Determine the (x, y) coordinate at the center of the cell enclosing the given text.  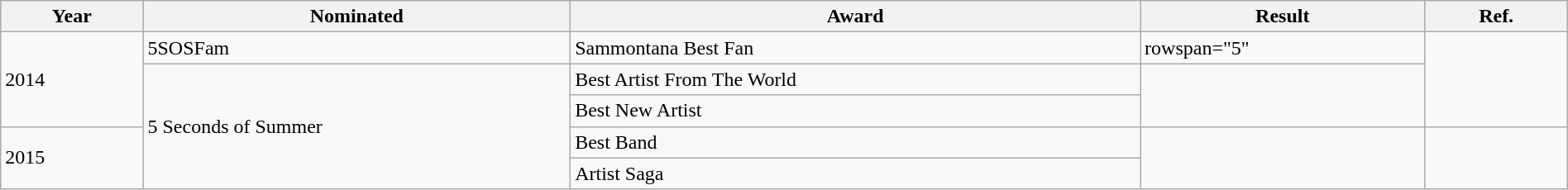
rowspan="5" (1283, 48)
Year (72, 17)
Nominated (357, 17)
2014 (72, 79)
Artist Saga (855, 173)
Best Artist From The World (855, 79)
2015 (72, 158)
Ref. (1496, 17)
Result (1283, 17)
Award (855, 17)
Sammontana Best Fan (855, 48)
5SOSFam (357, 48)
Best New Artist (855, 111)
5 Seconds of Summer (357, 126)
Best Band (855, 142)
